Return the [X, Y] coordinate for the center point of the cell that contains the specified text.  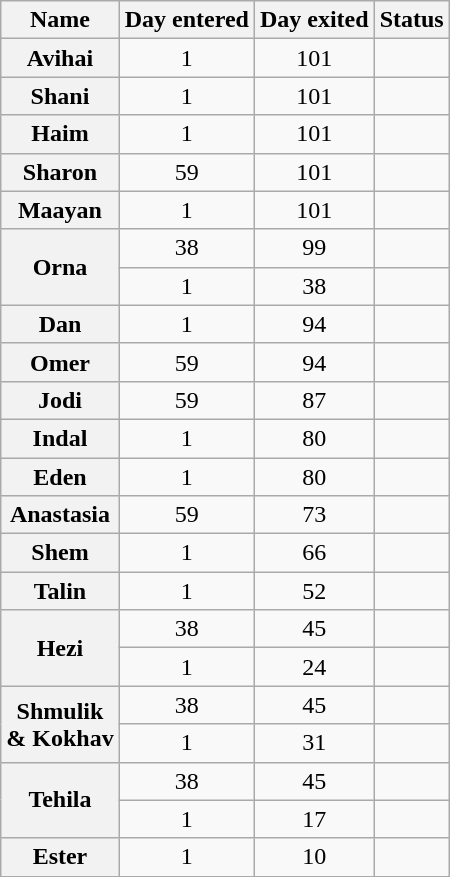
Avihai [60, 58]
Sharon [60, 172]
Indal [60, 438]
73 [314, 515]
Omer [60, 362]
Eden [60, 477]
Orna [60, 267]
52 [314, 591]
87 [314, 400]
Talin [60, 591]
Hezi [60, 648]
Anastasia [60, 515]
66 [314, 553]
99 [314, 248]
31 [314, 743]
Tehila [60, 800]
Day exited [314, 20]
17 [314, 819]
24 [314, 667]
Day entered [186, 20]
Haim [60, 134]
Shani [60, 96]
Ester [60, 857]
Shmulik& Kokhav [60, 724]
Name [60, 20]
Jodi [60, 400]
Status [412, 20]
Maayan [60, 210]
10 [314, 857]
Shem [60, 553]
Dan [60, 324]
